Search for the cell housing the specified text and yield its (X, Y) center coordinate. 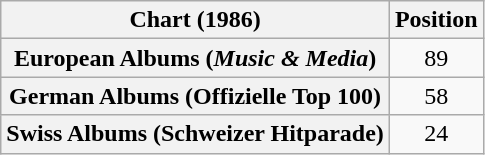
89 (436, 58)
Position (436, 20)
Swiss Albums (Schweizer Hitparade) (196, 134)
European Albums (Music & Media) (196, 58)
German Albums (Offizielle Top 100) (196, 96)
24 (436, 134)
Chart (1986) (196, 20)
58 (436, 96)
